Locate the cell with the specified text and output its (X, Y) center coordinate. 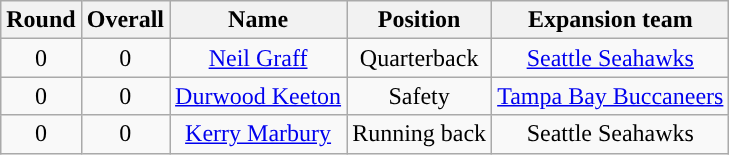
Round (41, 20)
Quarterback (420, 58)
Expansion team (610, 20)
Neil Graff (258, 58)
Kerry Marbury (258, 134)
Safety (420, 96)
Running back (420, 134)
Position (420, 20)
Name (258, 20)
Durwood Keeton (258, 96)
Tampa Bay Buccaneers (610, 96)
Overall (125, 20)
